Identify which cell holds the provided text, then report its (x, y) central coordinate. 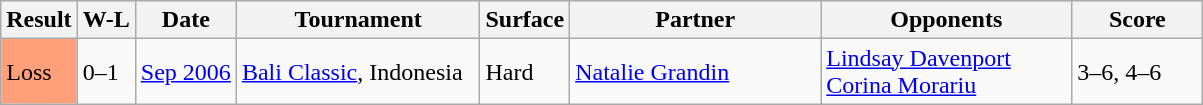
Surface (525, 20)
W-L (106, 20)
Hard (525, 72)
Sep 2006 (186, 72)
0–1 (106, 72)
Lindsay Davenport Corina Morariu (946, 72)
Tournament (358, 20)
Date (186, 20)
Loss (39, 72)
Score (1138, 20)
Bali Classic, Indonesia (358, 72)
Opponents (946, 20)
3–6, 4–6 (1138, 72)
Natalie Grandin (696, 72)
Result (39, 20)
Partner (696, 20)
